Locate the cell with the specified text and output its (x, y) center coordinate. 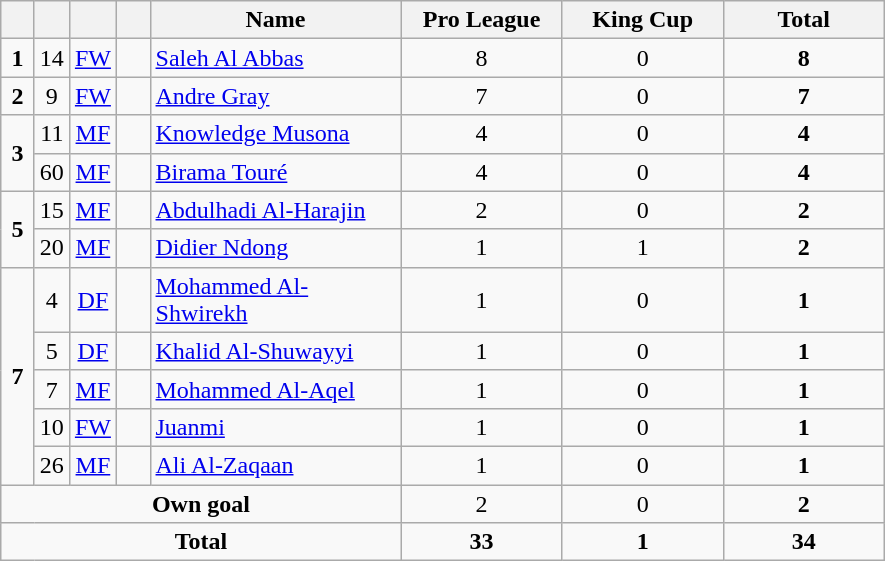
20 (52, 248)
Own goal (201, 503)
15 (52, 210)
34 (804, 542)
Didier Ndong (276, 248)
Andre Gray (276, 96)
Pro League (482, 20)
Juanmi (276, 427)
Birama Touré (276, 172)
26 (52, 465)
14 (52, 58)
Saleh Al Abbas (276, 58)
Knowledge Musona (276, 134)
King Cup (642, 20)
11 (52, 134)
Ali Al-Zaqaan (276, 465)
9 (52, 96)
Mohammed Al-Shwirekh (276, 300)
10 (52, 427)
Abdulhadi Al-Harajin (276, 210)
Name (276, 20)
Mohammed Al-Aqel (276, 389)
Khalid Al-Shuwayyi (276, 351)
60 (52, 172)
33 (482, 542)
3 (18, 153)
